Search for the cell housing the specified text and yield its (X, Y) center coordinate. 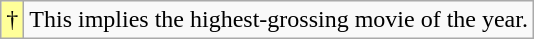
† (12, 20)
This implies the highest-grossing movie of the year. (279, 20)
